Find where the given text appears and provide that cell's center as [x, y] coordinate. 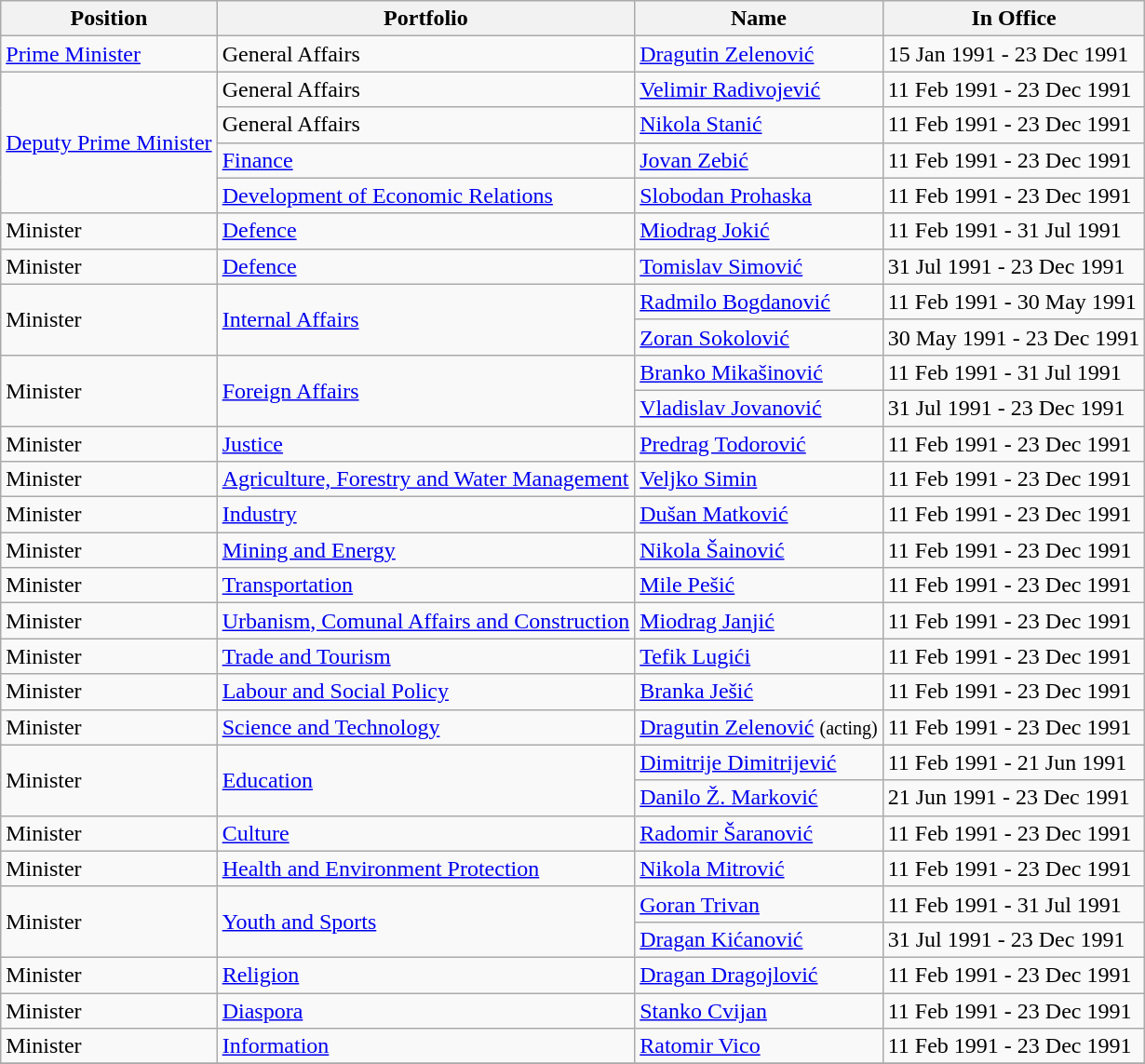
Finance [426, 160]
Culture [426, 833]
Miodrag Jokić [760, 231]
Mining and Energy [426, 550]
Internal Affairs [426, 319]
Transportation [426, 586]
11 Feb 1991 - 30 May 1991 [1014, 302]
Prime Minister [109, 54]
Radomir Šaranović [760, 833]
Health and Environment Protection [426, 869]
In Office [1014, 19]
Science and Technology [426, 727]
Dragutin Zelenović [760, 54]
Dragan Dragojlović [760, 975]
Ratomir Vico [760, 1046]
Radmilo Bogdanović [760, 302]
Dragutin Zelenović (acting) [760, 727]
Dimitrije Dimitrijević [760, 762]
Dragan Kićanović [760, 939]
Labour and Social Policy [426, 692]
Miodrag Janjić [760, 621]
Vladislav Jovanović [760, 408]
Portfolio [426, 19]
Nikola Stanić [760, 125]
Justice [426, 444]
Tefik Lugići [760, 656]
Predrag Todorović [760, 444]
Industry [426, 515]
Nikola Šainović [760, 550]
Mile Pešić [760, 586]
Position [109, 19]
11 Feb 1991 - 21 Jun 1991 [1014, 762]
Goran Trivan [760, 904]
21 Jun 1991 - 23 Dec 1991 [1014, 798]
Education [426, 780]
Deputy Prime Minister [109, 142]
30 May 1991 - 23 Dec 1991 [1014, 337]
Diaspora [426, 1010]
Youth and Sports [426, 922]
Name [760, 19]
Development of Economic Relations [426, 195]
Nikola Mitrović [760, 869]
Veljko Simin [760, 479]
Urbanism, Comunal Affairs and Construction [426, 621]
Foreign Affairs [426, 390]
Dušan Matković [760, 515]
Jovan Zebić [760, 160]
Trade and Tourism [426, 656]
Branko Mikašinović [760, 372]
Danilo Ž. Marković [760, 798]
Zoran Sokolović [760, 337]
Information [426, 1046]
Stanko Cvijan [760, 1010]
Agriculture, Forestry and Water Management [426, 479]
Branka Ješić [760, 692]
Religion [426, 975]
Tomislav Simović [760, 266]
15 Jan 1991 - 23 Dec 1991 [1014, 54]
Velimir Radivojević [760, 89]
Slobodan Prohaska [760, 195]
